Return the [x, y] coordinate for the center point of the cell that contains the specified text.  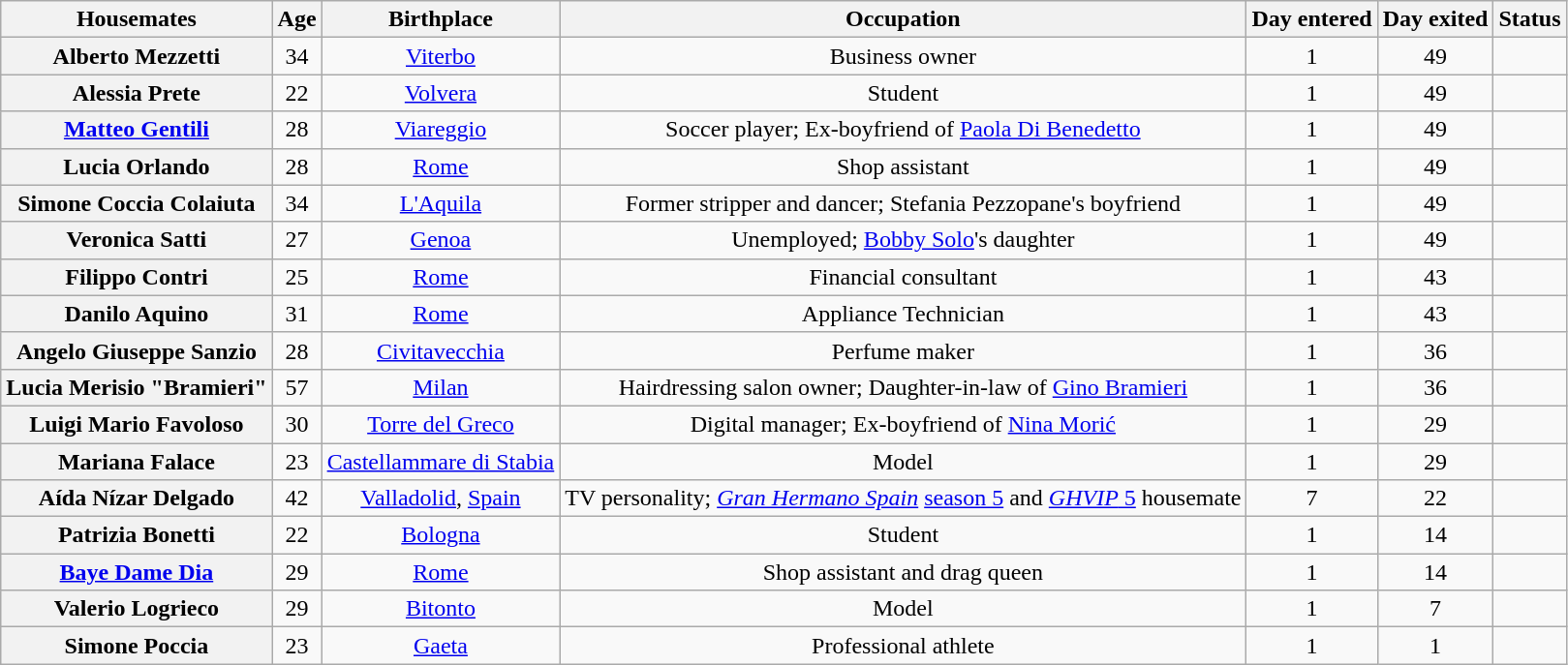
Former stripper and dancer; Stefania Pezzopane's boyfriend [903, 203]
25 [296, 277]
Business owner [903, 56]
Viterbo [441, 56]
Genoa [441, 240]
Matteo Gentili [137, 130]
Baye Dame Dia [137, 572]
Unemployed; Bobby Solo's daughter [903, 240]
Bologna [441, 535]
Gaeta [441, 646]
Filippo Contri [137, 277]
Civitavecchia [441, 350]
Valladolid, Spain [441, 499]
57 [296, 387]
Financial consultant [903, 277]
Simone Poccia [137, 646]
Day exited [1435, 19]
Viareggio [441, 130]
27 [296, 240]
Castellammare di Stabia [441, 462]
Valerio Logrieco [137, 609]
Volvera [441, 93]
Danilo Aquino [137, 314]
Shop assistant [903, 166]
Shop assistant and drag queen [903, 572]
Simone Coccia Colaiuta [137, 203]
Appliance Technician [903, 314]
Alessia Prete [137, 93]
Lucia Merisio "Bramieri" [137, 387]
Hairdressing salon owner; Daughter-in-law of Gino Bramieri [903, 387]
Digital manager; Ex-boyfriend of Nina Morić [903, 424]
Milan [441, 387]
31 [296, 314]
Mariana Falace [137, 462]
Professional athlete [903, 646]
Day entered [1311, 19]
Occupation [903, 19]
Age [296, 19]
TV personality; Gran Hermano Spain season 5 and GHVIP 5 housemate [903, 499]
Torre del Greco [441, 424]
Housemates [137, 19]
Luigi Mario Favoloso [137, 424]
Perfume maker [903, 350]
42 [296, 499]
Veronica Satti [137, 240]
Aída Nízar Delgado [137, 499]
Alberto Mezzetti [137, 56]
Status [1530, 19]
Lucia Orlando [137, 166]
L'Aquila [441, 203]
Bitonto [441, 609]
Angelo Giuseppe Sanzio [137, 350]
Birthplace [441, 19]
30 [296, 424]
Patrizia Bonetti [137, 535]
Soccer player; Ex-boyfriend of Paola Di Benedetto [903, 130]
